Provide the (x, y) coordinate of the cell's center where the given text is located.  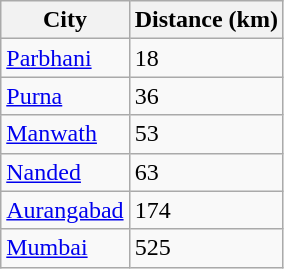
53 (206, 134)
Manwath (65, 134)
Mumbai (65, 248)
Parbhani (65, 58)
36 (206, 96)
63 (206, 172)
525 (206, 248)
174 (206, 210)
Purna (65, 96)
Distance (km) (206, 20)
Aurangabad (65, 210)
Nanded (65, 172)
City (65, 20)
18 (206, 58)
